Return (X, Y) of the center of cell containing provided text 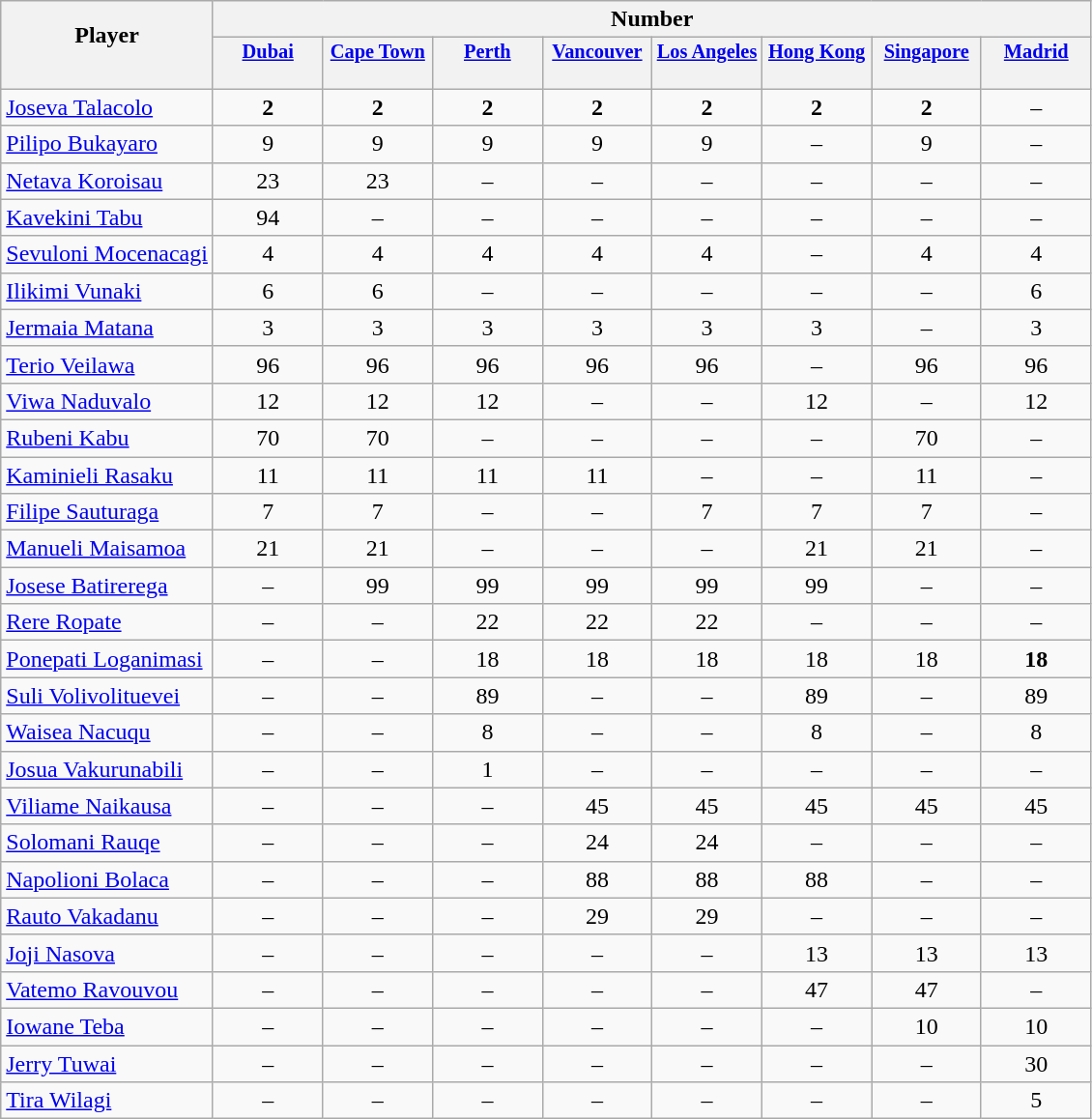
Iowane Teba (107, 1026)
Suli Volivolituevei (107, 696)
Kaminieli Rasaku (107, 474)
Madrid (1036, 52)
Rere Ropate (107, 622)
Napolioni Bolaca (107, 879)
Dubai (268, 52)
Terio Veilawa (107, 364)
Sevuloni Mocenacagi (107, 254)
Manueli Maisamoa (107, 549)
Rubeni Kabu (107, 438)
Number (651, 19)
94 (268, 217)
Los Angeles (707, 52)
Jerry Tuwai (107, 1064)
Singapore (927, 52)
Josese Batirerega (107, 586)
Netava Koroisau (107, 181)
Viwa Naduvalo (107, 401)
Josua Vakurunabili (107, 769)
Vancouver (597, 52)
Perth (488, 52)
Player (107, 35)
Joji Nasova (107, 953)
1 (488, 769)
Jermaia Matana (107, 328)
Tira Wilagi (107, 1101)
Ponepati Loganimasi (107, 659)
Ilikimi Vunaki (107, 291)
Solomani Rauqe (107, 843)
Viliame Naikausa (107, 806)
Rauto Vakadanu (107, 916)
5 (1036, 1101)
30 (1036, 1064)
Waisea Nacuqu (107, 732)
Cape Town (378, 52)
Joseva Talacolo (107, 107)
Filipe Sauturaga (107, 512)
Kavekini Tabu (107, 217)
Pilipo Bukayaro (107, 144)
Hong Kong (817, 52)
Vatemo Ravouvou (107, 990)
